Identify which cell holds the provided text, then report its (X, Y) central coordinate. 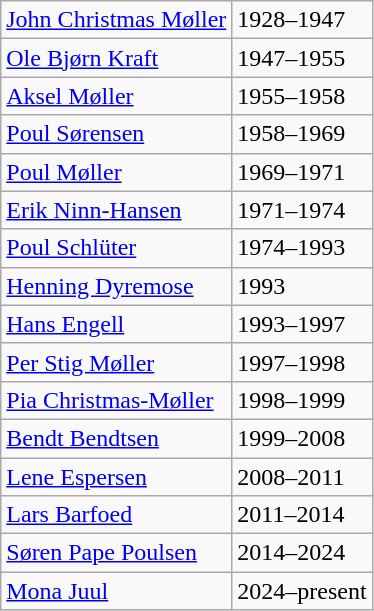
Hans Engell (116, 324)
Lars Barfoed (116, 515)
Poul Møller (116, 172)
Per Stig Møller (116, 362)
Aksel Møller (116, 96)
John Christmas Møller (116, 20)
2011–2014 (302, 515)
1969–1971 (302, 172)
2014–2024 (302, 553)
2008–2011 (302, 477)
Poul Schlüter (116, 248)
Henning Dyremose (116, 286)
1971–1974 (302, 210)
1955–1958 (302, 96)
Poul Sørensen (116, 134)
Ole Bjørn Kraft (116, 58)
2024–present (302, 591)
Mona Juul (116, 591)
1974–1993 (302, 248)
1999–2008 (302, 438)
Erik Ninn-Hansen (116, 210)
Lene Espersen (116, 477)
Bendt Bendtsen (116, 438)
Søren Pape Poulsen (116, 553)
1993–1997 (302, 324)
Pia Christmas-Møller (116, 400)
1993 (302, 286)
1997–1998 (302, 362)
1998–1999 (302, 400)
1928–1947 (302, 20)
1947–1955 (302, 58)
1958–1969 (302, 134)
